Provide the (X, Y) coordinate of the cell's center where the given text is located.  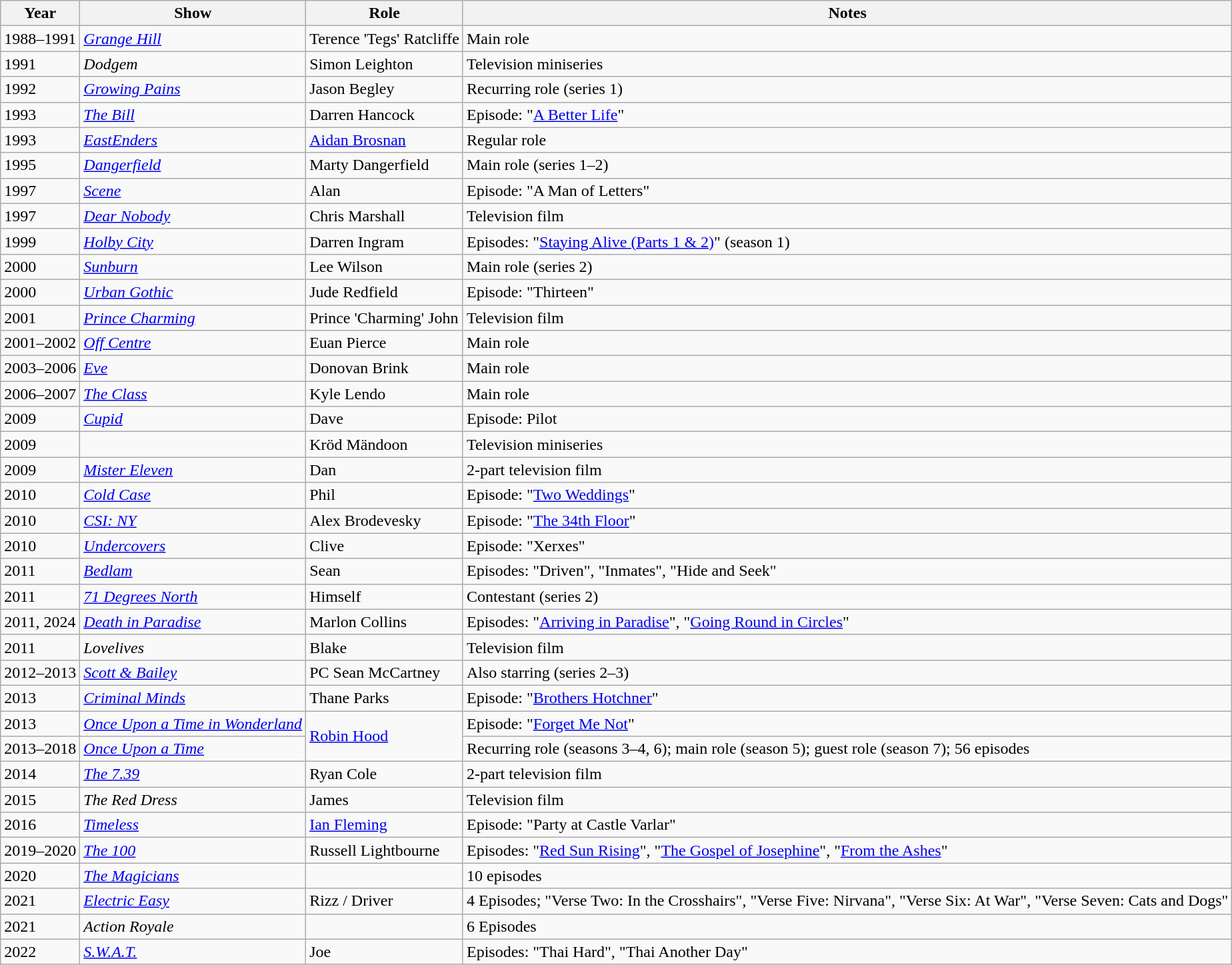
Episodes: "Red Sun Rising", "The Gospel of Josephine", "From the Ashes" (847, 850)
Holby City (193, 241)
Episodes: "Staying Alive (Parts 1 & 2)" (season 1) (847, 241)
Electric Easy (193, 901)
Marty Dangerfield (385, 165)
Bedlam (193, 571)
1988–1991 (40, 39)
Main role (series 1–2) (847, 165)
Dan (385, 470)
Marlon Collins (385, 622)
Alan (385, 191)
Regular role (847, 140)
Notes (847, 13)
Eve (193, 369)
1991 (40, 64)
Darren Hancock (385, 115)
Episode: "The 34th Floor" (847, 520)
Scott & Bailey (193, 672)
James (385, 800)
Blake (385, 647)
2022 (40, 952)
Cupid (193, 419)
Prince 'Charming' John (385, 318)
2016 (40, 825)
Clive (385, 546)
Phil (385, 495)
EastEnders (193, 140)
Undercovers (193, 546)
6 Episodes (847, 926)
Dave (385, 419)
Timeless (193, 825)
1999 (40, 241)
Prince Charming (193, 318)
Recurring role (seasons 3–4, 6); main role (season 5); guest role (season 7); 56 episodes (847, 749)
Role (385, 13)
The 100 (193, 850)
2011, 2024 (40, 622)
Dear Nobody (193, 216)
4 Episodes; "Verse Two: In the Crosshairs", "Verse Five: Nirvana", "Verse Six: At War", "Verse Seven: Cats and Dogs" (847, 901)
Action Royale (193, 926)
Episode: "Brothers Hotchner" (847, 698)
Recurring role (series 1) (847, 89)
Himself (385, 596)
Criminal Minds (193, 698)
Off Centre (193, 343)
Darren Ingram (385, 241)
Donovan Brink (385, 369)
Cold Case (193, 495)
S.W.A.T. (193, 952)
CSI: NY (193, 520)
Dodgem (193, 64)
2003–2006 (40, 369)
Rizz / Driver (385, 901)
Alex Brodevesky (385, 520)
Episodes: "Driven", "Inmates", "Hide and Seek" (847, 571)
Episodes: "Arriving in Paradise", "Going Round in Circles" (847, 622)
The Red Dress (193, 800)
Kyle Lendo (385, 394)
Also starring (series 2–3) (847, 672)
2013–2018 (40, 749)
Episode: "Xerxes" (847, 546)
Terence 'Tegs' Ratcliffe (385, 39)
The Class (193, 394)
Main role (series 2) (847, 267)
1992 (40, 89)
Lovelives (193, 647)
2019–2020 (40, 850)
1995 (40, 165)
Episode: "A Man of Letters" (847, 191)
Chris Marshall (385, 216)
Sunburn (193, 267)
Lee Wilson (385, 267)
Robin Hood (385, 736)
PC Sean McCartney (385, 672)
Jason Begley (385, 89)
Joe (385, 952)
2014 (40, 774)
Episode: "Two Weddings" (847, 495)
Once Upon a Time in Wonderland (193, 723)
Aidan Brosnan (385, 140)
Urban Gothic (193, 292)
The Bill (193, 115)
Jude Redfield (385, 292)
Episode: "A Better Life" (847, 115)
Growing Pains (193, 89)
Once Upon a Time (193, 749)
Episode: "Party at Castle Varlar" (847, 825)
71 Degrees North (193, 596)
2001–2002 (40, 343)
2001 (40, 318)
2006–2007 (40, 394)
10 episodes (847, 876)
2020 (40, 876)
Show (193, 13)
Ian Fleming (385, 825)
Episode: "Forget Me Not" (847, 723)
Dangerfield (193, 165)
Ryan Cole (385, 774)
Sean (385, 571)
Scene (193, 191)
Death in Paradise (193, 622)
Russell Lightbourne (385, 850)
Simon Leighton (385, 64)
Episodes: "Thai Hard", "Thai Another Day" (847, 952)
Grange Hill (193, 39)
Thane Parks (385, 698)
Year (40, 13)
The Magicians (193, 876)
Contestant (series 2) (847, 596)
2012–2013 (40, 672)
The 7.39 (193, 774)
Episode: "Thirteen" (847, 292)
2015 (40, 800)
Kröd Mändoon (385, 445)
Episode: Pilot (847, 419)
Mister Eleven (193, 470)
Euan Pierce (385, 343)
